From the cell containing the given text, extract its center point as [x, y] coordinate. 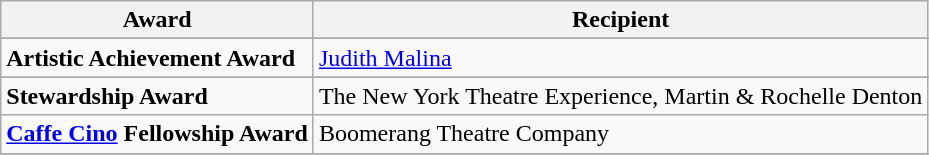
Caffe Cino Fellowship Award [158, 134]
Boomerang Theatre Company [620, 134]
Recipient [620, 20]
The New York Theatre Experience, Martin & Rochelle Denton [620, 96]
Stewardship Award [158, 96]
Judith Malina [620, 58]
Artistic Achievement Award [158, 58]
Award [158, 20]
